Extract the [X, Y] coordinate from the center of the cell holding the provided text.  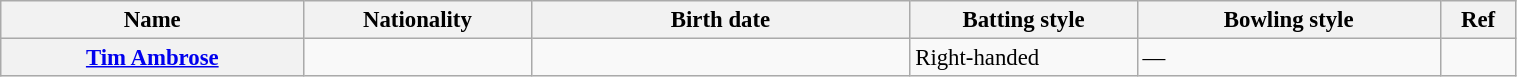
Nationality [418, 20]
Batting style [1024, 20]
Ref [1478, 20]
Right-handed [1024, 58]
Tim Ambrose [152, 58]
— [1288, 58]
Birth date [720, 20]
Name [152, 20]
Bowling style [1288, 20]
